Capture the cell that displays the provided text and extract its [X, Y] central coordinate. 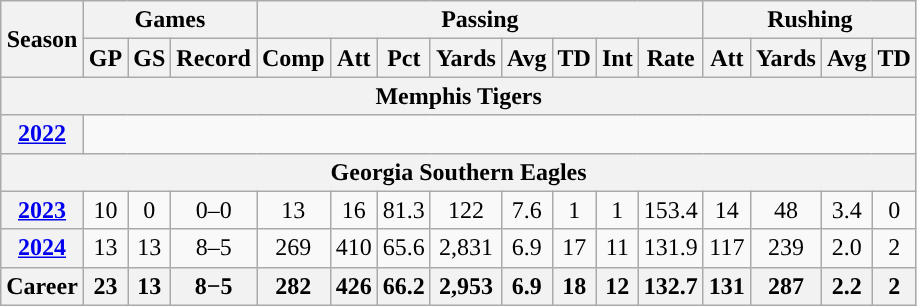
2.2 [846, 286]
2024 [42, 248]
14 [726, 210]
Pct [404, 58]
131.9 [670, 248]
18 [574, 286]
12 [617, 286]
48 [786, 210]
131 [726, 286]
239 [786, 248]
Rate [670, 58]
81.3 [404, 210]
23 [105, 286]
Int [617, 58]
Season [42, 39]
Career [42, 286]
3.4 [846, 210]
8−5 [214, 286]
8–5 [214, 248]
Record [214, 58]
122 [466, 210]
410 [354, 248]
2.0 [846, 248]
66.2 [404, 286]
Games [170, 20]
Passing [480, 20]
269 [293, 248]
GS [150, 58]
2023 [42, 210]
282 [293, 286]
287 [786, 286]
132.7 [670, 286]
Georgia Southern Eagles [459, 172]
426 [354, 286]
16 [354, 210]
10 [105, 210]
17 [574, 248]
Comp [293, 58]
7.6 [526, 210]
2,831 [466, 248]
0–0 [214, 210]
Memphis Tigers [459, 96]
117 [726, 248]
65.6 [404, 248]
2,953 [466, 286]
GP [105, 58]
Rushing [810, 20]
153.4 [670, 210]
2022 [42, 134]
11 [617, 248]
